Capture the cell that displays the provided text and extract its (X, Y) central coordinate. 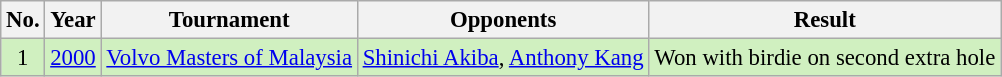
No. (23, 20)
Year (73, 20)
Volvo Masters of Malaysia (229, 58)
Won with birdie on second extra hole (825, 58)
Result (825, 20)
Shinichi Akiba, Anthony Kang (503, 58)
2000 (73, 58)
Tournament (229, 20)
Opponents (503, 20)
1 (23, 58)
